Determine the (x, y) coordinate at the center of the cell enclosing the given text.  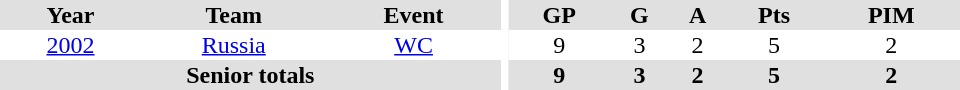
WC (413, 45)
Event (413, 15)
PIM (892, 15)
GP (559, 15)
Pts (774, 15)
A (697, 15)
G (639, 15)
2002 (70, 45)
Year (70, 15)
Senior totals (250, 75)
Team (234, 15)
Russia (234, 45)
